Identify which cell holds the provided text, then report its (x, y) central coordinate. 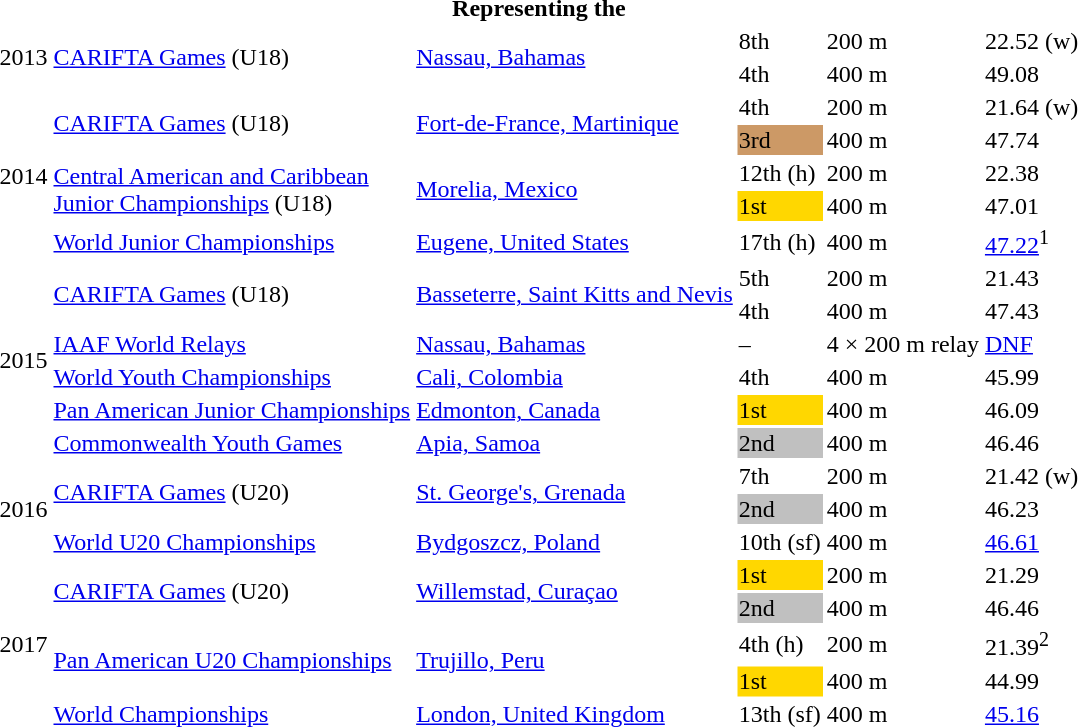
World U20 Championships (232, 542)
3rd (780, 140)
Trujillo, Peru (575, 660)
Pan American U20 Championships (232, 660)
Basseterre, Saint Kitts and Nevis (575, 294)
World Youth Championships (232, 377)
8th (780, 41)
7th (780, 476)
Apia, Samoa (575, 443)
Central American and CaribbeanJunior Championships (U18) (232, 190)
Cali, Colombia (575, 377)
– (780, 344)
10th (sf) (780, 542)
4th (h) (780, 644)
Bydgoszcz, Poland (575, 542)
12th (h) (780, 173)
World Junior Championships (232, 242)
Morelia, Mexico (575, 190)
IAAF World Relays (232, 344)
Fort-de-France, Martinique (575, 124)
St. George's, Grenada (575, 492)
17th (h) (780, 242)
Eugene, United States (575, 242)
Pan American Junior Championships (232, 410)
Edmonton, Canada (575, 410)
4 × 200 m relay (902, 344)
Commonwealth Youth Games (232, 443)
Willemstad, Curaçao (575, 592)
5th (780, 278)
